Capture the cell that displays the provided text and extract its (X, Y) central coordinate. 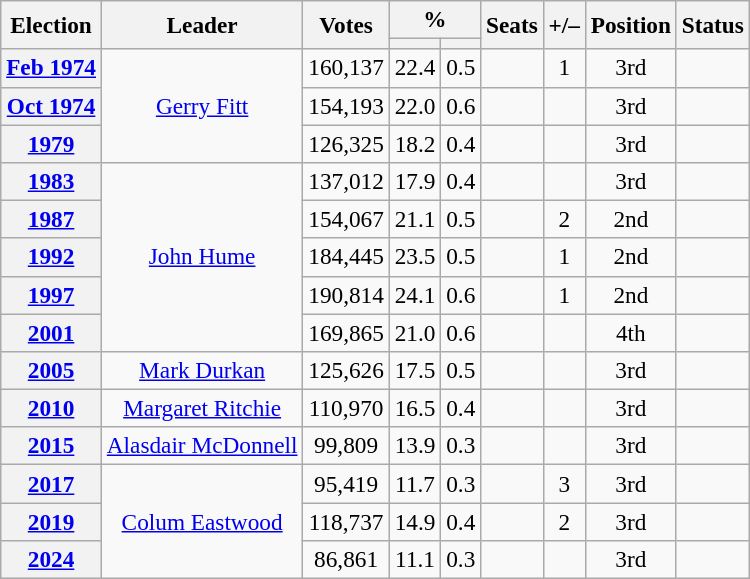
99,809 (346, 446)
Oct 1974 (52, 106)
John Hume (202, 256)
+/– (564, 24)
2010 (52, 408)
21.0 (415, 332)
1979 (52, 143)
1987 (52, 219)
2024 (52, 559)
Alasdair McDonnell (202, 446)
22.4 (415, 68)
24.1 (415, 295)
Seats (512, 24)
Gerry Fitt (202, 106)
95,419 (346, 483)
23.5 (415, 257)
11.1 (415, 559)
86,861 (346, 559)
1983 (52, 181)
184,445 (346, 257)
Leader (202, 24)
21.1 (415, 219)
3 (564, 483)
154,193 (346, 106)
118,737 (346, 521)
2005 (52, 370)
Margaret Ritchie (202, 408)
11.7 (415, 483)
Colum Eastwood (202, 520)
17.5 (415, 370)
Mark Durkan (202, 370)
17.9 (415, 181)
2015 (52, 446)
18.2 (415, 143)
Status (712, 24)
1992 (52, 257)
110,970 (346, 408)
Feb 1974 (52, 68)
22.0 (415, 106)
Votes (346, 24)
169,865 (346, 332)
16.5 (415, 408)
126,325 (346, 143)
2001 (52, 332)
154,067 (346, 219)
125,626 (346, 370)
14.9 (415, 521)
% (434, 19)
4th (630, 332)
Position (630, 24)
Election (52, 24)
190,814 (346, 295)
1997 (52, 295)
2017 (52, 483)
2019 (52, 521)
137,012 (346, 181)
160,137 (346, 68)
13.9 (415, 446)
